Search for the cell housing the specified text and yield its (X, Y) center coordinate. 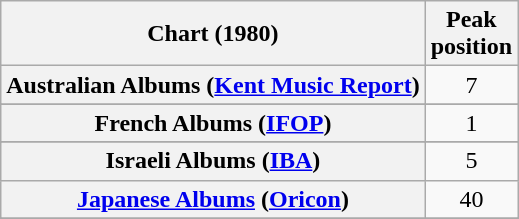
1 (471, 123)
7 (471, 85)
Chart (1980) (213, 34)
French Albums (IFOP) (213, 123)
Israeli Albums (IBA) (213, 161)
40 (471, 199)
Australian Albums (Kent Music Report) (213, 85)
Japanese Albums (Oricon) (213, 199)
Peakposition (471, 34)
5 (471, 161)
